Extract the [x, y] coordinate from the center of the cell holding the provided text.  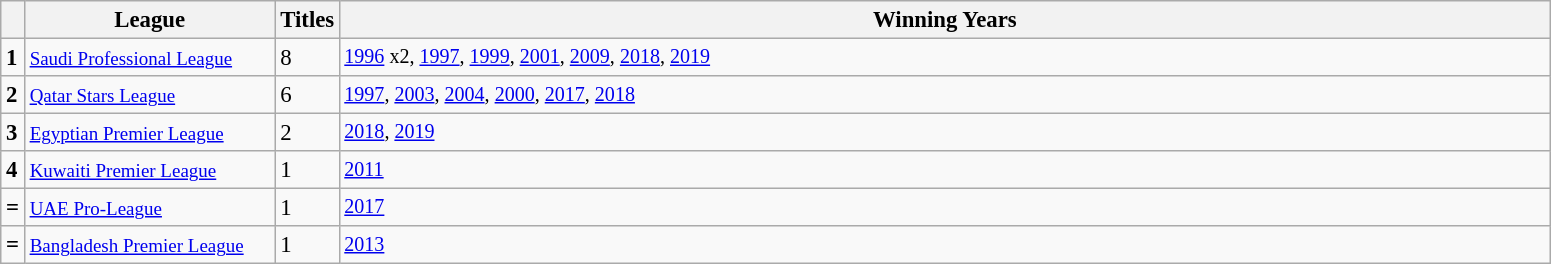
2017 [946, 208]
Qatar Stars League [150, 95]
1996 x2, 1997, 1999, 2001, 2009, 2018, 2019 [946, 58]
Kuwaiti Premier League [150, 170]
2018, 2019 [946, 133]
Saudi Professional League [150, 58]
League [150, 20]
4 [13, 170]
2013 [946, 245]
1997, 2003, 2004, 2000, 2017, 2018 [946, 95]
Winning Years [946, 20]
Bangladesh Premier League [150, 245]
6 [308, 95]
Titles [308, 20]
UAE Pro-League [150, 208]
2011 [946, 170]
3 [13, 133]
Egyptian Premier League [150, 133]
8 [308, 58]
